Provide the (X, Y) coordinate of the cell's center where the given text is located.  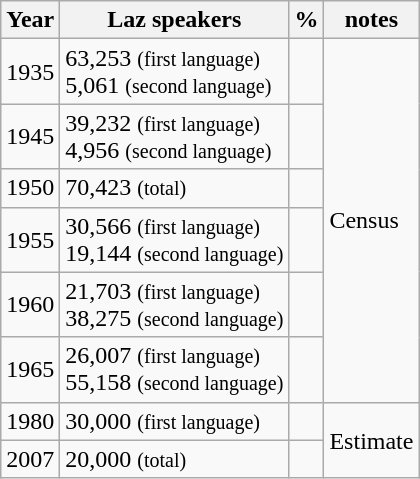
Estimate (372, 440)
21,703 (first language)38,275 (second language) (174, 304)
63,253 (first language)5,061 (second language) (174, 72)
1980 (30, 421)
2007 (30, 459)
1935 (30, 72)
30,000 (first language) (174, 421)
30,566 (first language)19,144 (second language) (174, 240)
% (306, 20)
Laz speakers (174, 20)
1960 (30, 304)
notes (372, 20)
26,007 (first language)55,158 (second language) (174, 370)
Census (372, 220)
Year (30, 20)
1965 (30, 370)
20,000 (total) (174, 459)
70,423 (total) (174, 188)
1955 (30, 240)
1950 (30, 188)
39,232 (first language)4,956 (second language) (174, 136)
1945 (30, 136)
